Locate the cell with the specified text and output its (x, y) center coordinate. 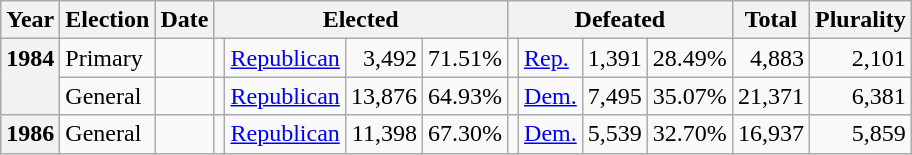
Primary (108, 58)
Defeated (620, 20)
7,495 (614, 96)
4,883 (770, 58)
Rep. (551, 58)
1984 (30, 77)
35.07% (690, 96)
3,492 (384, 58)
2,101 (860, 58)
Election (108, 20)
67.30% (464, 134)
5,539 (614, 134)
Date (184, 20)
32.70% (690, 134)
1986 (30, 134)
Year (30, 20)
Elected (361, 20)
5,859 (860, 134)
16,937 (770, 134)
11,398 (384, 134)
28.49% (690, 58)
64.93% (464, 96)
Total (770, 20)
13,876 (384, 96)
Plurality (860, 20)
21,371 (770, 96)
71.51% (464, 58)
6,381 (860, 96)
1,391 (614, 58)
